Return the (X, Y) coordinate for the center point of the cell that contains the specified text.  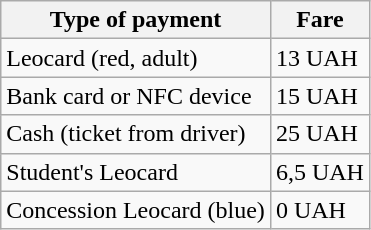
Type of payment (136, 20)
Bank card or NFC device (136, 96)
6,5 UAH (320, 172)
0 UAH (320, 210)
25 UAH (320, 134)
Cash (ticket from driver) (136, 134)
15 UAH (320, 96)
13 UAH (320, 58)
Concession Leocard (blue) (136, 210)
Leocard (red, adult) (136, 58)
Fare (320, 20)
Student's Leocard (136, 172)
